Return (x, y) of the center of cell containing provided text 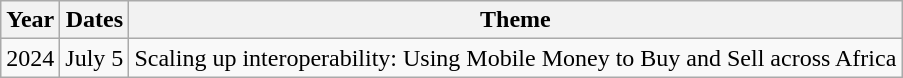
July 5 (94, 58)
Dates (94, 20)
Year (30, 20)
Theme (516, 20)
2024 (30, 58)
Scaling up interoperability: Using Mobile Money to Buy and Sell across Africa (516, 58)
